Determine the [x, y] coordinate at the center of the cell enclosing the given text.  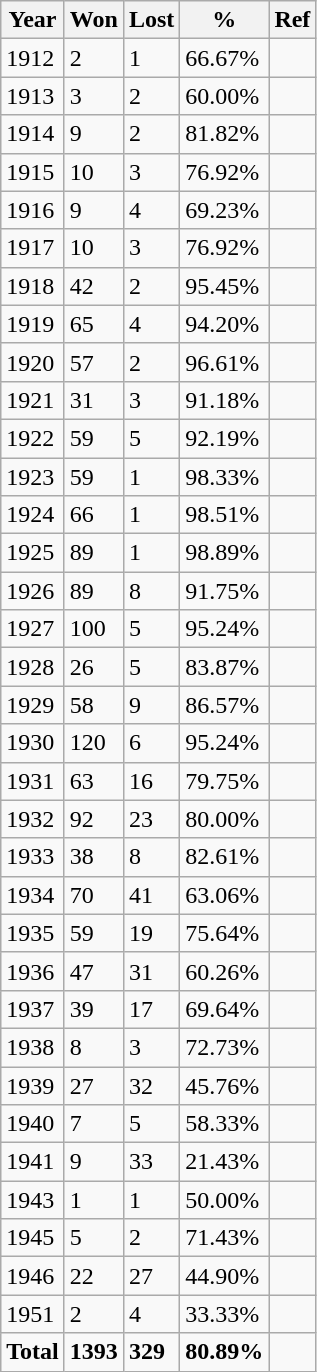
Year [33, 20]
23 [151, 819]
33 [151, 1162]
1924 [33, 515]
1931 [33, 781]
58.33% [224, 1124]
44.90% [224, 1276]
1913 [33, 96]
26 [94, 667]
63 [94, 781]
57 [94, 362]
33.33% [224, 1314]
66.67% [224, 58]
1912 [33, 58]
1921 [33, 400]
82.61% [224, 857]
1918 [33, 286]
39 [94, 1009]
69.23% [224, 210]
1930 [33, 743]
72.73% [224, 1047]
1926 [33, 591]
91.18% [224, 400]
1946 [33, 1276]
1393 [94, 1352]
92.19% [224, 438]
7 [94, 1124]
83.87% [224, 667]
65 [94, 324]
71.43% [224, 1238]
17 [151, 1009]
79.75% [224, 781]
98.33% [224, 477]
58 [94, 705]
22 [94, 1276]
1939 [33, 1085]
1923 [33, 477]
1940 [33, 1124]
1919 [33, 324]
120 [94, 743]
32 [151, 1085]
21.43% [224, 1162]
98.89% [224, 553]
1938 [33, 1047]
1933 [33, 857]
1927 [33, 629]
1951 [33, 1314]
86.57% [224, 705]
63.06% [224, 895]
91.75% [224, 591]
60.26% [224, 971]
60.00% [224, 96]
1929 [33, 705]
80.00% [224, 819]
1934 [33, 895]
1937 [33, 1009]
1943 [33, 1200]
100 [94, 629]
1945 [33, 1238]
6 [151, 743]
Won [94, 20]
75.64% [224, 933]
98.51% [224, 515]
1915 [33, 172]
38 [94, 857]
80.89% [224, 1352]
1941 [33, 1162]
41 [151, 895]
47 [94, 971]
81.82% [224, 134]
66 [94, 515]
1928 [33, 667]
45.76% [224, 1085]
Lost [151, 20]
96.61% [224, 362]
1922 [33, 438]
1917 [33, 248]
50.00% [224, 1200]
19 [151, 933]
1936 [33, 971]
1925 [33, 553]
42 [94, 286]
95.45% [224, 286]
16 [151, 781]
69.64% [224, 1009]
Total [33, 1352]
1914 [33, 134]
% [224, 20]
329 [151, 1352]
1916 [33, 210]
92 [94, 819]
94.20% [224, 324]
Ref [292, 20]
1932 [33, 819]
70 [94, 895]
1920 [33, 362]
1935 [33, 933]
